Determine the [x, y] coordinate at the center of the cell enclosing the given text.  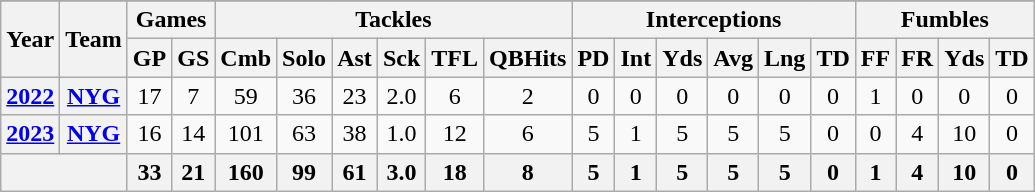
101 [246, 134]
16 [149, 134]
Interceptions [714, 20]
2022 [30, 96]
Lng [784, 58]
QBHits [528, 58]
FF [875, 58]
61 [355, 172]
GP [149, 58]
Sck [401, 58]
8 [528, 172]
2.0 [401, 96]
GS [194, 58]
17 [149, 96]
Int [636, 58]
Games [170, 20]
1.0 [401, 134]
FR [918, 58]
23 [355, 96]
PD [594, 58]
160 [246, 172]
2023 [30, 134]
99 [304, 172]
36 [304, 96]
2 [528, 96]
33 [149, 172]
Year [30, 39]
Fumbles [944, 20]
Avg [734, 58]
21 [194, 172]
12 [455, 134]
Ast [355, 58]
18 [455, 172]
TFL [455, 58]
3.0 [401, 172]
Team [94, 39]
7 [194, 96]
14 [194, 134]
38 [355, 134]
63 [304, 134]
Tackles [394, 20]
59 [246, 96]
Solo [304, 58]
Cmb [246, 58]
